For the text-containing cell, return its midpoint in (X, Y) coordinate format. 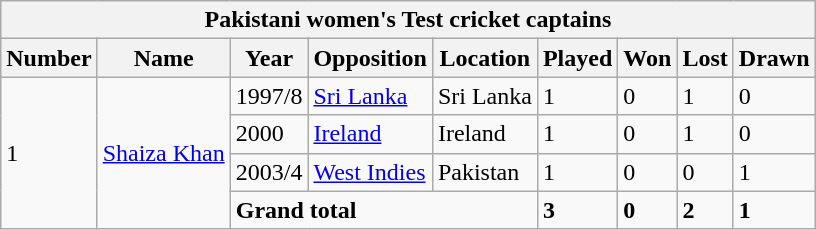
Name (164, 58)
1997/8 (269, 96)
Year (269, 58)
Pakistan (484, 172)
Number (49, 58)
Opposition (370, 58)
West Indies (370, 172)
Grand total (384, 210)
2 (705, 210)
Drawn (774, 58)
Pakistani women's Test cricket captains (408, 20)
Location (484, 58)
Shaiza Khan (164, 153)
Lost (705, 58)
Won (648, 58)
2000 (269, 134)
2003/4 (269, 172)
Played (577, 58)
3 (577, 210)
